Pinpoint the cell where the given text exists, returning its (X, Y) midpoint coordinate. 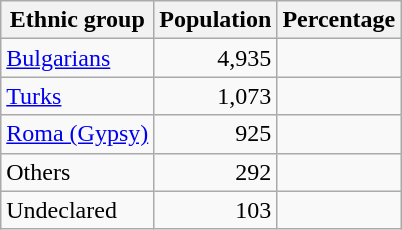
Undeclared (78, 210)
103 (216, 210)
925 (216, 134)
4,935 (216, 58)
292 (216, 172)
Bulgarians (78, 58)
Roma (Gypsy) (78, 134)
Turks (78, 96)
Percentage (339, 20)
Others (78, 172)
Ethnic group (78, 20)
Population (216, 20)
1,073 (216, 96)
